From the cell containing the given text, extract its center point as (X, Y) coordinate. 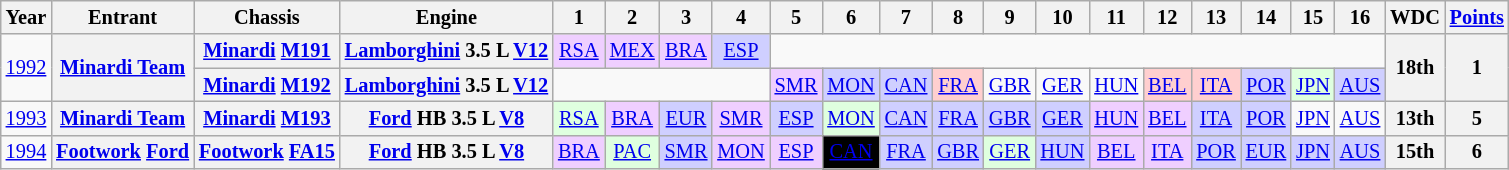
Minardi M192 (267, 85)
Points (1477, 17)
Minardi M191 (267, 51)
12 (1167, 17)
11 (1116, 17)
Footwork FA15 (267, 152)
15 (1313, 17)
PAC (632, 152)
15th (1415, 152)
Chassis (267, 17)
10 (1062, 17)
18th (1415, 68)
3 (686, 17)
MEX (632, 51)
16 (1360, 17)
13th (1415, 118)
WDC (1415, 17)
2 (632, 17)
14 (1266, 17)
Minardi M193 (267, 118)
Engine (446, 17)
9 (1010, 17)
13 (1216, 17)
Year (26, 17)
7 (906, 17)
1992 (26, 68)
1993 (26, 118)
Entrant (122, 17)
4 (740, 17)
1994 (26, 152)
8 (958, 17)
Footwork Ford (122, 152)
